Search for the cell housing the specified text and yield its (X, Y) center coordinate. 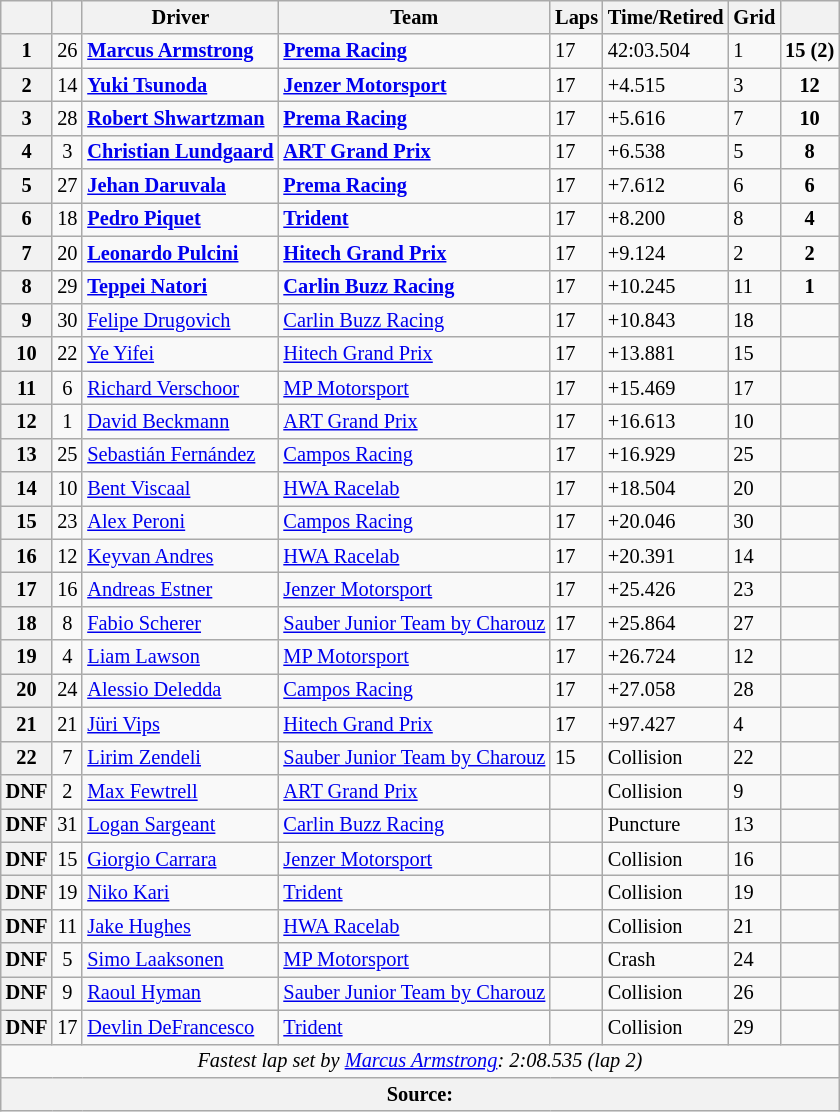
Marcus Armstrong (180, 51)
+26.724 (666, 657)
+10.843 (666, 320)
Driver (180, 17)
+16.929 (666, 455)
+20.046 (666, 522)
Christian Lundgaard (180, 152)
Pedro Piquet (180, 219)
+5.616 (666, 118)
Leonardo Pulcini (180, 253)
Jehan Daruvala (180, 186)
Grid (755, 17)
Simo Laaksonen (180, 960)
Sebastián Fernández (180, 455)
Keyvan Andres (180, 556)
+18.504 (666, 489)
+15.469 (666, 388)
Puncture (666, 825)
42:03.504 (666, 51)
+6.538 (666, 152)
Time/Retired (666, 17)
Richard Verschoor (180, 388)
+25.864 (666, 623)
+16.613 (666, 421)
Team (414, 17)
Source: (420, 1094)
Jake Hughes (180, 926)
+9.124 (666, 253)
Robert Shwartzman (180, 118)
+13.881 (666, 354)
Fastest lap set by Marcus Armstrong: 2:08.535 (lap 2) (420, 1061)
+27.058 (666, 690)
Devlin DeFrancesco (180, 1027)
Max Fewtrell (180, 791)
31 (67, 825)
Giorgio Carrara (180, 859)
+97.427 (666, 724)
Felipe Drugovich (180, 320)
Lirim Zendeli (180, 758)
15 (2) (810, 51)
Alex Peroni (180, 522)
+20.391 (666, 556)
Laps (576, 17)
+10.245 (666, 287)
Andreas Estner (180, 589)
Teppei Natori (180, 287)
Raoul Hyman (180, 993)
Jüri Vips (180, 724)
Niko Kari (180, 892)
Alessio Deledda (180, 690)
Crash (666, 960)
Yuki Tsunoda (180, 85)
David Beckmann (180, 421)
Logan Sargeant (180, 825)
+7.612 (666, 186)
+4.515 (666, 85)
+8.200 (666, 219)
Ye Yifei (180, 354)
+25.426 (666, 589)
Fabio Scherer (180, 623)
Bent Viscaal (180, 489)
Liam Lawson (180, 657)
